Return the (X, Y) coordinate for the center point of the cell that contains the specified text.  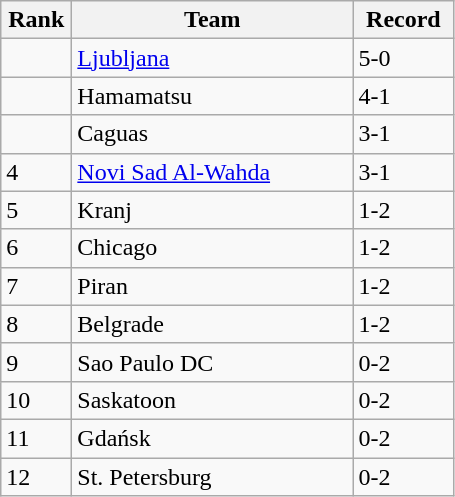
12 (36, 477)
Kranj (212, 210)
4-1 (404, 96)
Novi Sad Al-Wahda (212, 172)
9 (36, 362)
Belgrade (212, 324)
10 (36, 400)
5-0 (404, 58)
Team (212, 20)
Hamamatsu (212, 96)
Piran (212, 286)
Record (404, 20)
5 (36, 210)
11 (36, 438)
Gdańsk (212, 438)
6 (36, 248)
Saskatoon (212, 400)
St. Petersburg (212, 477)
Ljubljana (212, 58)
Sao Paulo DC (212, 362)
Rank (36, 20)
Chicago (212, 248)
4 (36, 172)
8 (36, 324)
Caguas (212, 134)
7 (36, 286)
